Detect which cell encompasses the target text, then output its (x, y) center coordinate. 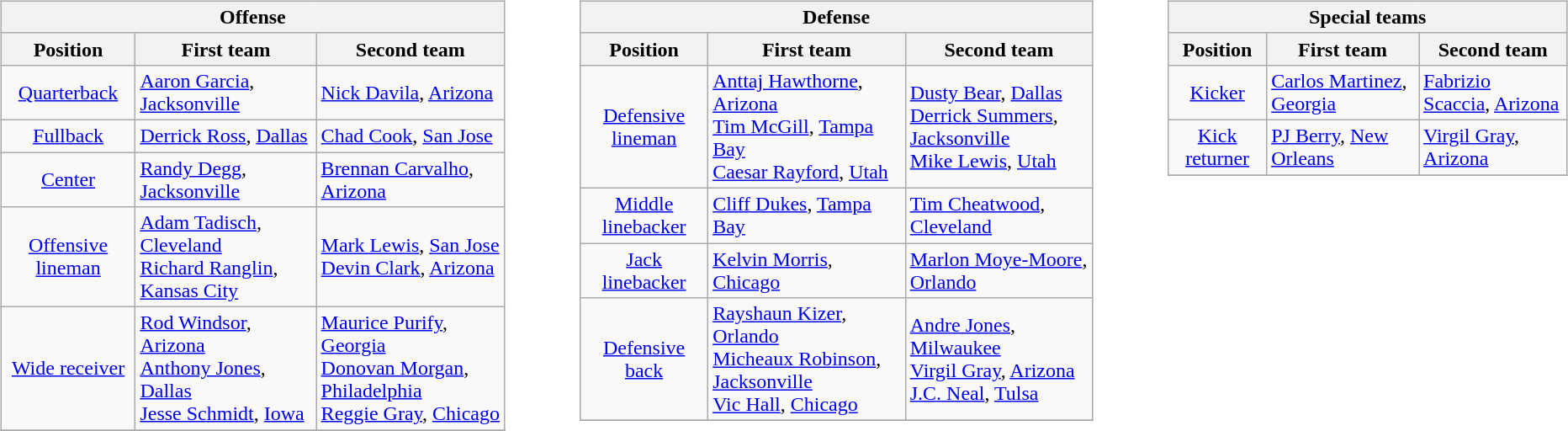
Kicker (1218, 93)
Adam Tadisch, ClevelandRichard Ranglin, Kansas City (225, 258)
Tim Cheatwood, Cleveland (999, 215)
Marlon Moye-Moore, Orlando (999, 269)
Defensive lineman (644, 126)
Quarterback (68, 93)
Chad Cook, San Jose (411, 136)
Derrick Ross, Dallas (225, 136)
Jack linebacker (644, 269)
Dusty Bear, DallasDerrick Summers, JacksonvilleMike Lewis, Utah (999, 126)
Carlos Martinez, Georgia (1343, 93)
Wide receiver (68, 369)
Kelvin Morris, Chicago (808, 269)
Andre Jones, MilwaukeeVirgil Gray, ArizonaJ.C. Neal, Tulsa (999, 359)
Aaron Garcia, Jacksonville (225, 93)
Fabrizio Scaccia, Arizona (1493, 93)
Offense (252, 17)
Rayshaun Kizer, OrlandoMicheaux Robinson, JacksonvilleVic Hall, Chicago (808, 359)
Maurice Purify, GeorgiaDonovan Morgan, PhiladelphiaReggie Gray, Chicago (411, 369)
Virgil Gray, Arizona (1493, 146)
Middle linebacker (644, 215)
Special teams (1368, 17)
Cliff Dukes, Tampa Bay (808, 215)
Kick returner (1218, 146)
Defensive back (644, 359)
Mark Lewis, San JoseDevin Clark, Arizona (411, 258)
Offensive lineman (68, 258)
Nick Davila, Arizona (411, 93)
Randy Degg, Jacksonville (225, 178)
Anttaj Hawthorne, ArizonaTim McGill, Tampa BayCaesar Rayford, Utah (808, 126)
PJ Berry, New Orleans (1343, 146)
Rod Windsor, ArizonaAnthony Jones, DallasJesse Schmidt, Iowa (225, 369)
Brennan Carvalho, Arizona (411, 178)
Center (68, 178)
Defense (836, 17)
Fullback (68, 136)
